Locate the cell with the specified text and output its (x, y) center coordinate. 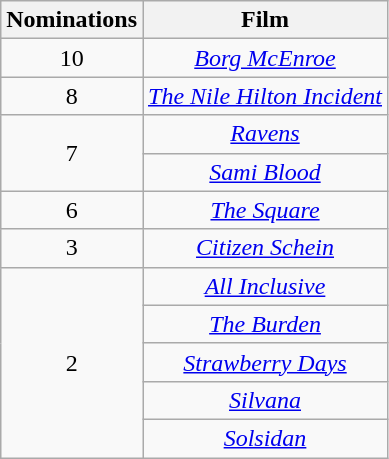
10 (72, 58)
7 (72, 153)
Film (264, 20)
Strawberry Days (264, 362)
All Inclusive (264, 286)
8 (72, 96)
The Square (264, 210)
Citizen Schein (264, 248)
Ravens (264, 134)
Sami Blood (264, 172)
Solsidan (264, 438)
The Burden (264, 324)
Borg McEnroe (264, 58)
3 (72, 248)
2 (72, 362)
Silvana (264, 400)
The Nile Hilton Incident (264, 96)
Nominations (72, 20)
6 (72, 210)
